From the cell containing the given text, extract its center point as (x, y) coordinate. 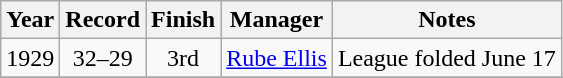
Manager (277, 20)
32–29 (103, 58)
League folded June 17 (446, 58)
Notes (446, 20)
Record (103, 20)
1929 (30, 58)
Finish (184, 20)
Rube Ellis (277, 58)
Year (30, 20)
3rd (184, 58)
